Capture the cell that displays the provided text and extract its (X, Y) central coordinate. 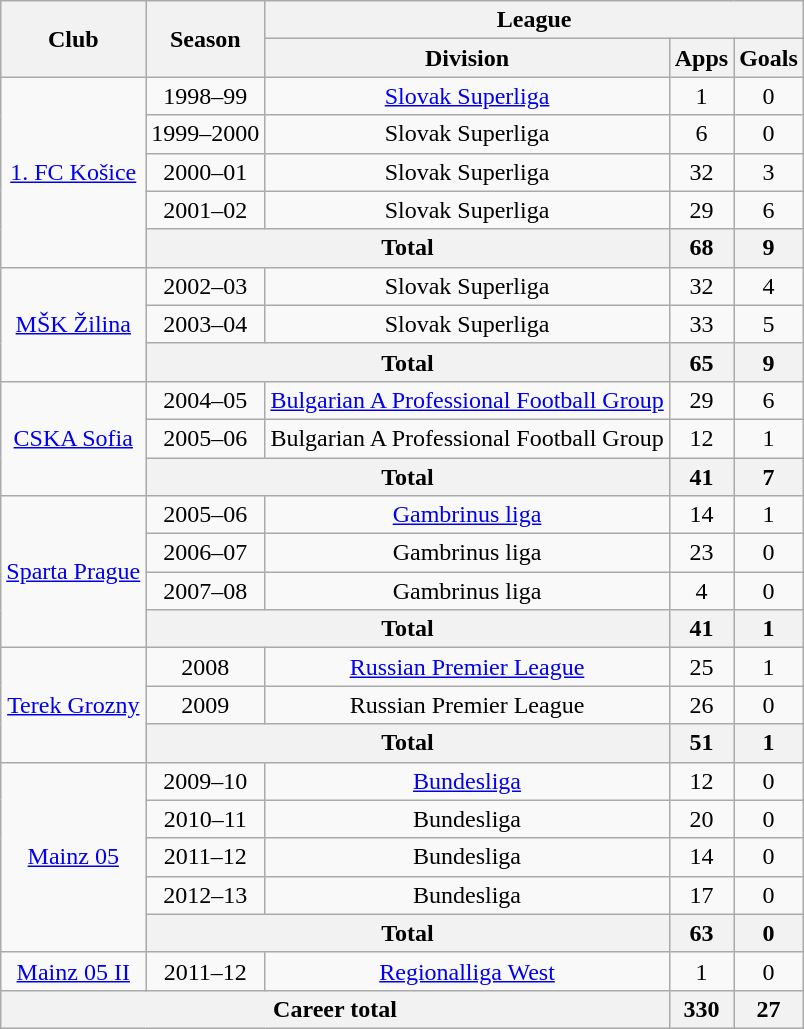
Career total (335, 1009)
17 (701, 895)
Season (206, 39)
23 (701, 553)
2002–03 (206, 286)
Terek Grozny (74, 705)
2003–04 (206, 324)
25 (701, 667)
Mainz 05 (74, 857)
65 (701, 362)
2008 (206, 667)
2001–02 (206, 210)
2007–08 (206, 591)
2010–11 (206, 819)
63 (701, 933)
26 (701, 705)
1999–2000 (206, 134)
2000–01 (206, 172)
20 (701, 819)
League (534, 20)
Sparta Prague (74, 572)
Division (467, 58)
330 (701, 1009)
Goals (769, 58)
7 (769, 477)
2012–13 (206, 895)
33 (701, 324)
Apps (701, 58)
2004–05 (206, 400)
Mainz 05 II (74, 971)
51 (701, 743)
MŠK Žilina (74, 324)
Regionalliga West (467, 971)
2006–07 (206, 553)
5 (769, 324)
68 (701, 248)
2009–10 (206, 781)
2009 (206, 705)
CSKA Sofia (74, 438)
27 (769, 1009)
1. FC Košice (74, 172)
3 (769, 172)
1998–99 (206, 96)
Club (74, 39)
